Extract the [X, Y] coordinate from the center of the cell holding the provided text.  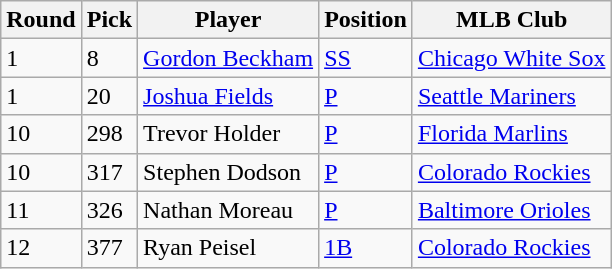
Chicago White Sox [512, 58]
Nathan Moreau [228, 210]
11 [41, 210]
Florida Marlins [512, 134]
Seattle Mariners [512, 96]
Stephen Dodson [228, 172]
20 [109, 96]
Gordon Beckham [228, 58]
8 [109, 58]
Player [228, 20]
MLB Club [512, 20]
377 [109, 248]
Trevor Holder [228, 134]
Position [366, 20]
326 [109, 210]
1B [366, 248]
317 [109, 172]
12 [41, 248]
Joshua Fields [228, 96]
SS [366, 58]
Pick [109, 20]
Ryan Peisel [228, 248]
Baltimore Orioles [512, 210]
298 [109, 134]
Round [41, 20]
